Pinpoint the cell where the given text exists, returning its [x, y] midpoint coordinate. 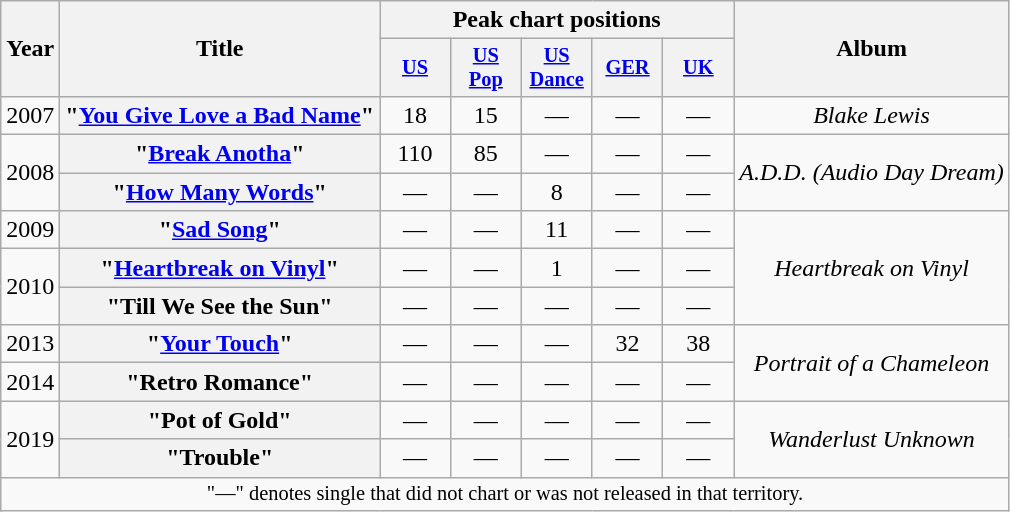
GER [628, 68]
18 [416, 115]
Heartbreak on Vinyl [872, 268]
8 [556, 192]
Peak chart positions [557, 20]
2014 [30, 382]
Album [872, 49]
2009 [30, 230]
Portrait of a Chameleon [872, 363]
2008 [30, 173]
"Retro Romance" [220, 382]
2019 [30, 439]
Wanderlust Unknown [872, 439]
US [416, 68]
Title [220, 49]
2013 [30, 344]
110 [416, 154]
"—" denotes single that did not chart or was not released in that territory. [506, 494]
US Dance [556, 68]
"Break Anotha" [220, 154]
"Sad Song" [220, 230]
Year [30, 49]
38 [698, 344]
2007 [30, 115]
"You Give Love a Bad Name" [220, 115]
"Trouble" [220, 458]
11 [556, 230]
A.D.D. (Audio Day Dream) [872, 173]
15 [486, 115]
2010 [30, 287]
"Pot of Gold" [220, 420]
1 [556, 268]
"Heartbreak on Vinyl" [220, 268]
32 [628, 344]
"How Many Words" [220, 192]
85 [486, 154]
"Your Touch" [220, 344]
Blake Lewis [872, 115]
US Pop [486, 68]
UK [698, 68]
"Till We See the Sun" [220, 306]
